Search for the cell housing the specified text and yield its (x, y) center coordinate. 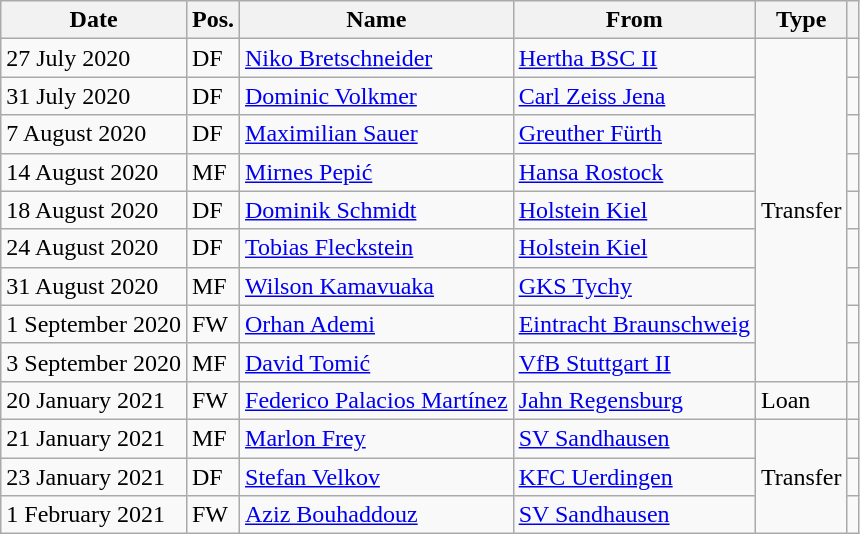
Maximilian Sauer (377, 134)
Hertha BSC II (634, 58)
Hansa Rostock (634, 172)
Pos. (212, 20)
Greuther Fürth (634, 134)
Federico Palacios Martínez (377, 400)
Mirnes Pepić (377, 172)
3 September 2020 (94, 362)
Loan (801, 400)
Niko Bretschneider (377, 58)
Eintracht Braunschweig (634, 324)
31 July 2020 (94, 96)
Dominic Volkmer (377, 96)
Dominik Schmidt (377, 210)
7 August 2020 (94, 134)
Name (377, 20)
14 August 2020 (94, 172)
From (634, 20)
23 January 2021 (94, 477)
KFC Uerdingen (634, 477)
Type (801, 20)
24 August 2020 (94, 248)
Wilson Kamavuaka (377, 286)
Date (94, 20)
Orhan Ademi (377, 324)
Jahn Regensburg (634, 400)
1 February 2021 (94, 515)
1 September 2020 (94, 324)
Tobias Fleckstein (377, 248)
18 August 2020 (94, 210)
Marlon Frey (377, 438)
21 January 2021 (94, 438)
27 July 2020 (94, 58)
GKS Tychy (634, 286)
Carl Zeiss Jena (634, 96)
Aziz Bouhaddouz (377, 515)
VfB Stuttgart II (634, 362)
David Tomić (377, 362)
Stefan Velkov (377, 477)
20 January 2021 (94, 400)
31 August 2020 (94, 286)
